Search for the cell housing the specified text and yield its [x, y] center coordinate. 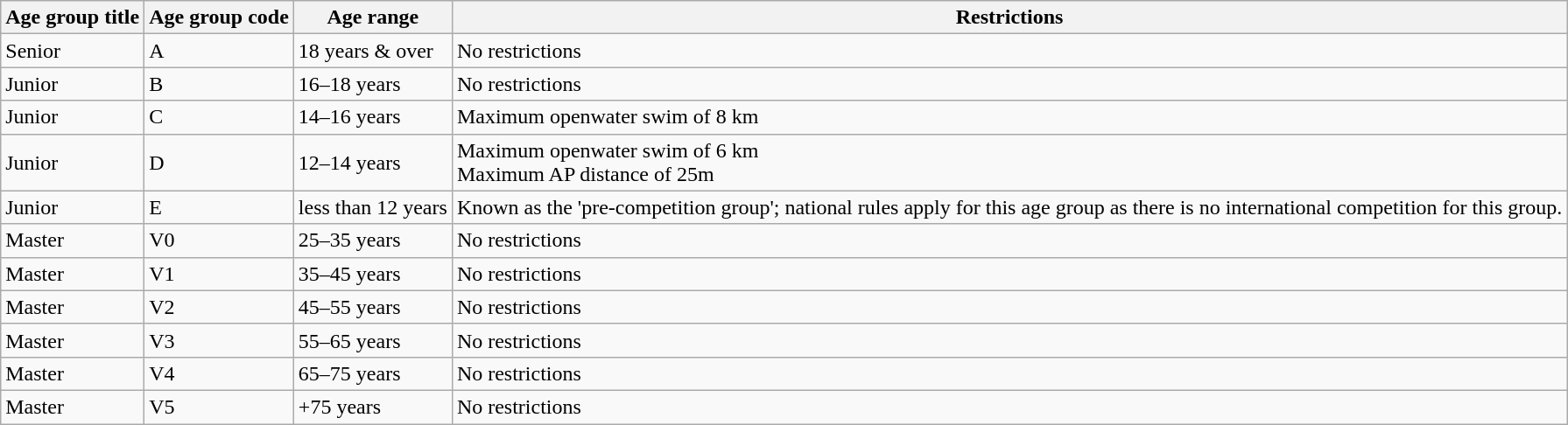
V3 [219, 340]
V4 [219, 373]
Age group code [219, 17]
18 years & over [373, 51]
25–35 years [373, 240]
V2 [219, 307]
V1 [219, 274]
E [219, 207]
Maximum openwater swim of 8 km [1009, 117]
+75 years [373, 407]
14–16 years [373, 117]
Restrictions [1009, 17]
D [219, 163]
V5 [219, 407]
Maximum openwater swim of 6 kmMaximum AP distance of 25m [1009, 163]
less than 12 years [373, 207]
55–65 years [373, 340]
Known as the 'pre-competition group'; national rules apply for this age group as there is no international competition for this group. [1009, 207]
V0 [219, 240]
65–75 years [373, 373]
C [219, 117]
A [219, 51]
Age group title [73, 17]
B [219, 84]
Age range [373, 17]
Senior [73, 51]
16–18 years [373, 84]
12–14 years [373, 163]
45–55 years [373, 307]
35–45 years [373, 274]
